For the text-containing cell, return its midpoint in (x, y) coordinate format. 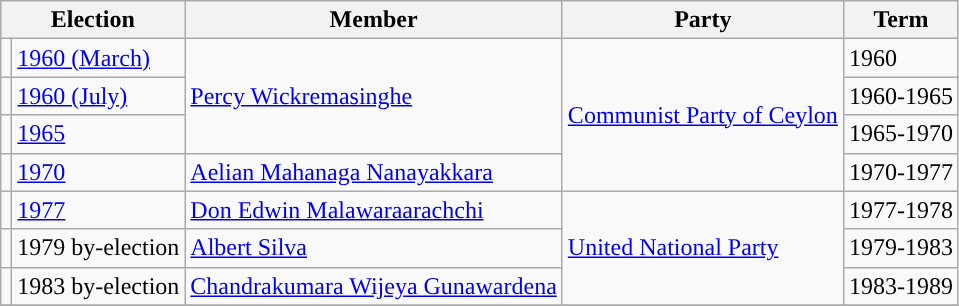
Member (374, 20)
1960 (July) (98, 96)
Chandrakumara Wijeya Gunawardena (374, 286)
1977-1978 (900, 210)
Election (93, 20)
United National Party (702, 248)
1960 (March) (98, 58)
Albert Silva (374, 248)
1977 (98, 210)
1979-1983 (900, 248)
1983 by-election (98, 286)
Communist Party of Ceylon (702, 115)
Percy Wickremasinghe (374, 96)
Aelian Mahanaga Nanayakkara (374, 172)
1965-1970 (900, 134)
1965 (98, 134)
Party (702, 20)
1970-1977 (900, 172)
Term (900, 20)
Don Edwin Malawaraarachchi (374, 210)
1960-1965 (900, 96)
1979 by-election (98, 248)
1983-1989 (900, 286)
1970 (98, 172)
1960 (900, 58)
